Find where the given text appears and provide that cell's center as (x, y) coordinate. 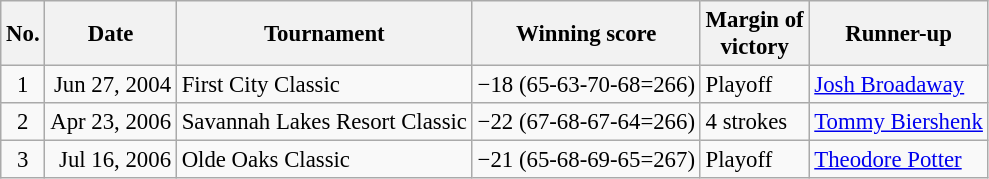
1 (23, 85)
Josh Broadaway (898, 85)
First City Classic (324, 85)
−18 (65-63-70-68=266) (586, 85)
Savannah Lakes Resort Classic (324, 122)
Tournament (324, 34)
−22 (67-68-67-64=266) (586, 122)
2 (23, 122)
No. (23, 34)
Apr 23, 2006 (110, 122)
3 (23, 160)
−21 (65-68-69-65=267) (586, 160)
Tommy Biershenk (898, 122)
Margin ofvictory (754, 34)
4 strokes (754, 122)
Runner-up (898, 34)
Jul 16, 2006 (110, 160)
Olde Oaks Classic (324, 160)
Theodore Potter (898, 160)
Winning score (586, 34)
Jun 27, 2004 (110, 85)
Date (110, 34)
